Output the (X, Y) coordinate of the center of the cell containing the given text.  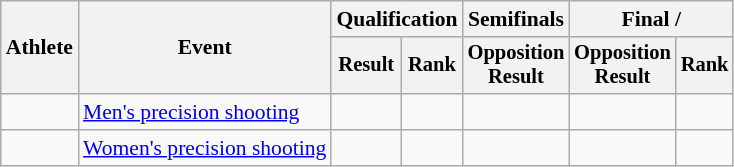
Qualification (396, 19)
Women's precision shooting (204, 148)
Final / (651, 19)
Result (366, 66)
Semifinals (516, 19)
Men's precision shooting (204, 112)
Athlete (40, 48)
Event (204, 48)
